Output the (x, y) coordinate of the center of the cell containing the given text.  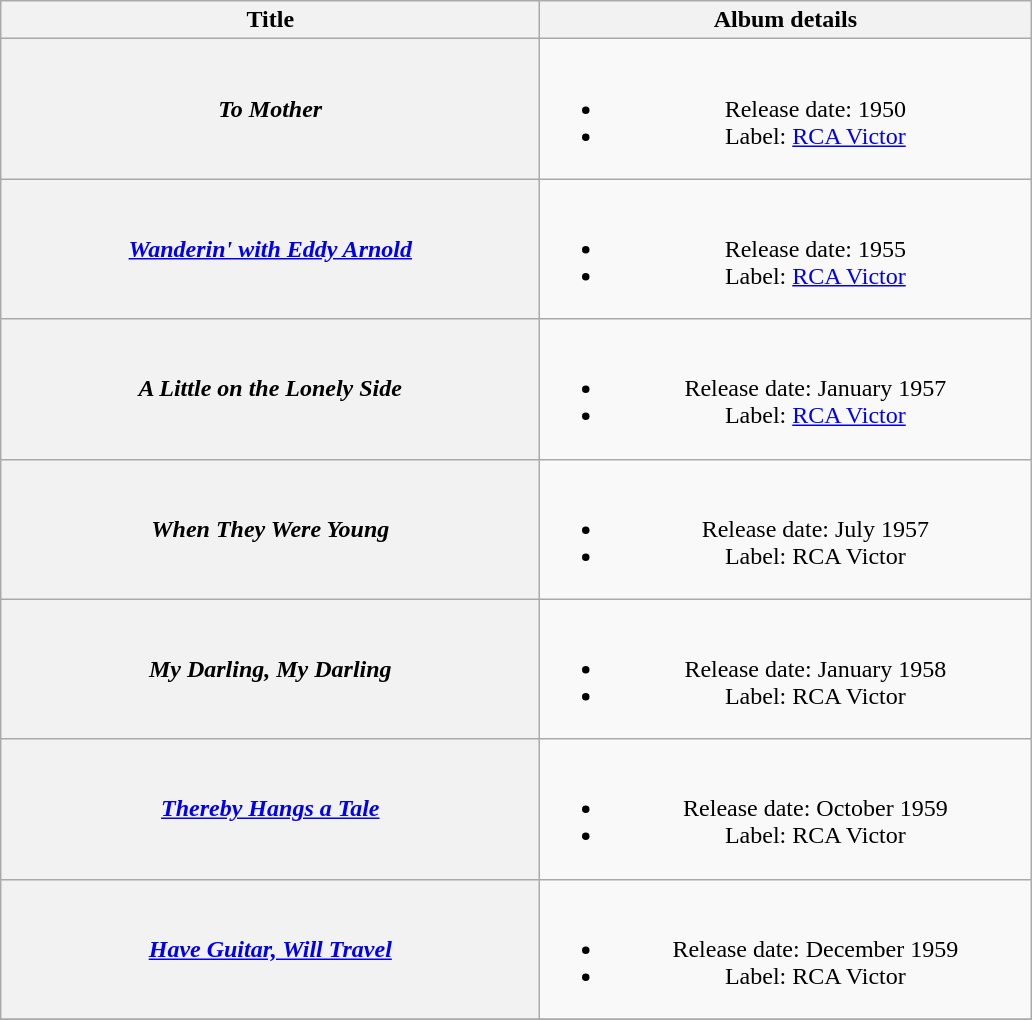
Album details (786, 20)
To Mother (270, 109)
Release date: January 1958Label: RCA Victor (786, 669)
Release date: October 1959Label: RCA Victor (786, 809)
Thereby Hangs a Tale (270, 809)
Release date: July 1957Label: RCA Victor (786, 529)
Have Guitar, Will Travel (270, 949)
Wanderin' with Eddy Arnold (270, 249)
My Darling, My Darling (270, 669)
A Little on the Lonely Side (270, 389)
When They Were Young (270, 529)
Release date: December 1959Label: RCA Victor (786, 949)
Title (270, 20)
Release date: January 1957Label: RCA Victor (786, 389)
Release date: 1950Label: RCA Victor (786, 109)
Release date: 1955Label: RCA Victor (786, 249)
